From the cell containing the given text, extract its center point as (x, y) coordinate. 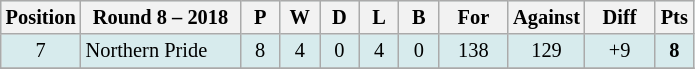
L (379, 17)
Northern Pride (161, 51)
Diff (620, 17)
Pts (674, 17)
Against (546, 17)
Round 8 – 2018 (161, 17)
For (474, 17)
P (260, 17)
+9 (620, 51)
138 (474, 51)
Position (41, 17)
B (419, 17)
129 (546, 51)
7 (41, 51)
D (340, 17)
W (300, 17)
